Return the (X, Y) coordinate for the center point of the cell that contains the specified text.  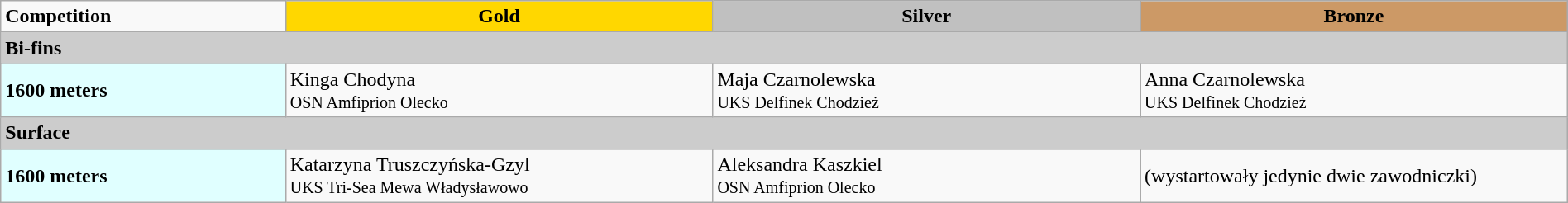
Kinga ChodynaOSN Amfiprion Olecko (500, 91)
(wystartowały jedynie dwie zawodniczki) (1355, 175)
Surface (784, 133)
Silver (926, 17)
Bi-fins (784, 48)
Bronze (1355, 17)
Maja CzarnolewskaUKS Delfinek Chodzież (926, 91)
Aleksandra KaszkielOSN Amfiprion Olecko (926, 175)
Gold (500, 17)
Anna CzarnolewskaUKS Delfinek Chodzież (1355, 91)
Competition (143, 17)
Katarzyna Truszczyńska-GzylUKS Tri-Sea Mewa Władysławowo (500, 175)
